From the cell containing the given text, extract its center point as (x, y) coordinate. 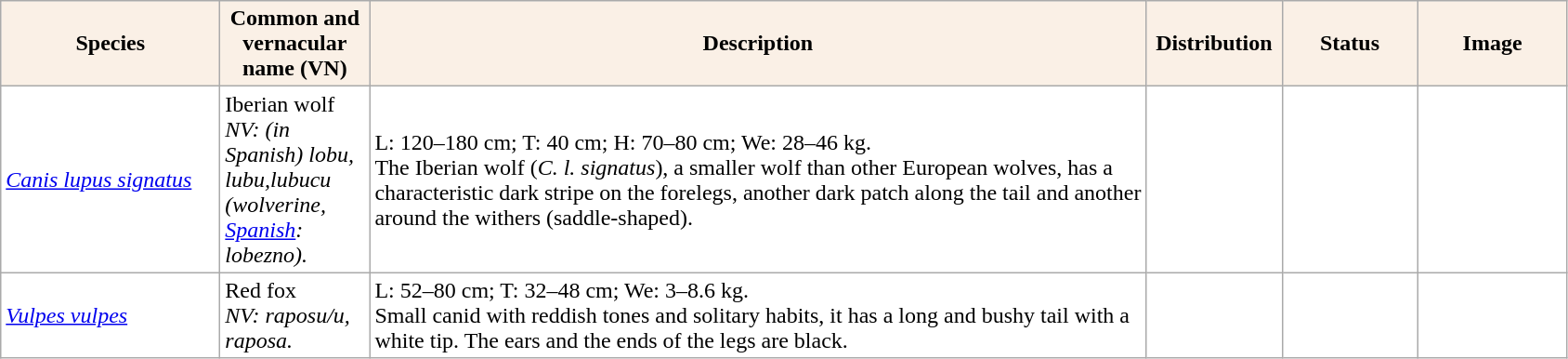
Iberian wolfNV: (in Spanish) lobu, lubu,lubucu (wolverine, Spanish: lobezno). (295, 179)
Image (1492, 44)
Common and vernacular name (VN) (295, 44)
Vulpes vulpes (111, 315)
Description (758, 44)
Canis lupus signatus (111, 179)
Status (1350, 44)
Species (111, 44)
Distribution (1214, 44)
Red foxNV: raposu/u, raposa. (295, 315)
